From the cell containing the given text, extract its center point as (X, Y) coordinate. 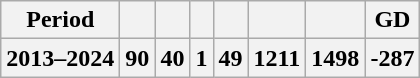
1211 (277, 58)
40 (172, 58)
1 (202, 58)
90 (138, 58)
2013–2024 (60, 58)
1498 (336, 58)
49 (230, 58)
GD (392, 20)
-287 (392, 58)
Period (60, 20)
